For the text-containing cell, return its midpoint in (x, y) coordinate format. 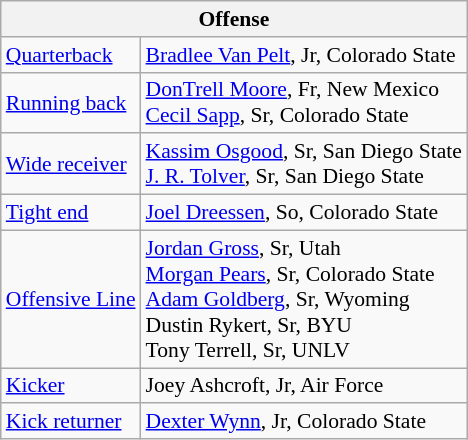
Joel Dreessen, So, Colorado State (304, 213)
Dexter Wynn, Jr, Colorado State (304, 422)
Offensive Line (71, 299)
Tight end (71, 213)
DonTrell Moore, Fr, New MexicoCecil Sapp, Sr, Colorado State (304, 102)
Running back (71, 102)
Bradlee Van Pelt, Jr, Colorado State (304, 55)
Jordan Gross, Sr, UtahMorgan Pears, Sr, Colorado StateAdam Goldberg, Sr, WyomingDustin Rykert, Sr, BYUTony Terrell, Sr, UNLV (304, 299)
Wide receiver (71, 164)
Kick returner (71, 422)
Kassim Osgood, Sr, San Diego StateJ. R. Tolver, Sr, San Diego State (304, 164)
Joey Ashcroft, Jr, Air Force (304, 386)
Quarterback (71, 55)
Offense (234, 19)
Kicker (71, 386)
